Detect which cell encompasses the target text, then output its [X, Y] center coordinate. 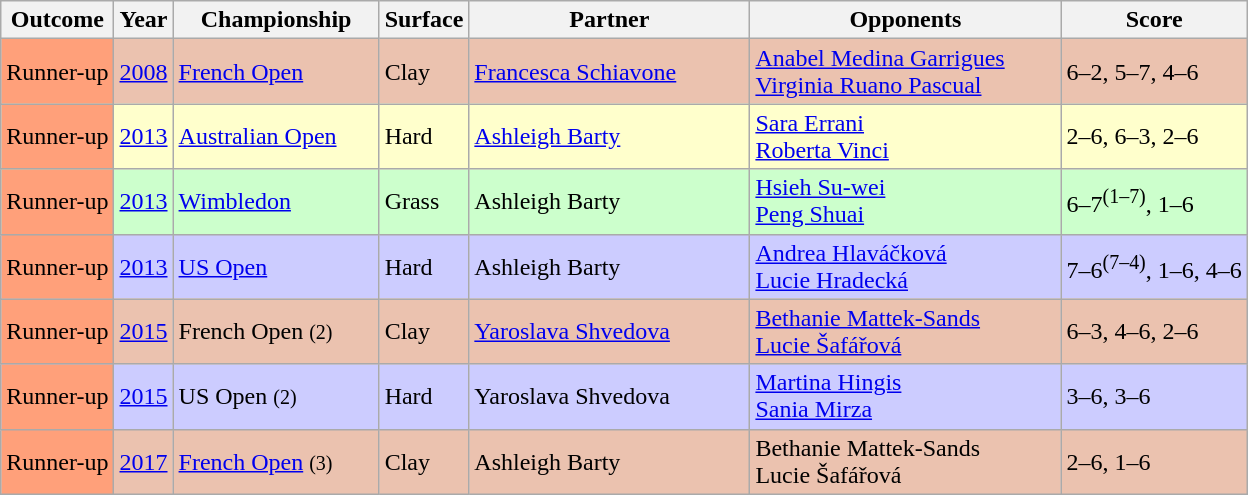
Sara Errani Roberta Vinci [906, 136]
Surface [424, 20]
French Open (3) [276, 462]
French Open (2) [276, 332]
Score [1154, 20]
Outcome [58, 20]
2–6, 6–3, 2–6 [1154, 136]
Francesca Schiavone [610, 72]
US Open [276, 266]
6–2, 5–7, 4–6 [1154, 72]
Year [144, 20]
Martina Hingis Sania Mirza [906, 396]
Australian Open [276, 136]
Grass [424, 202]
Andrea Hlaváčková Lucie Hradecká [906, 266]
6–7(1–7), 1–6 [1154, 202]
Championship [276, 20]
Hsieh Su-wei Peng Shuai [906, 202]
Partner [610, 20]
US Open (2) [276, 396]
3–6, 3–6 [1154, 396]
2017 [144, 462]
Opponents [906, 20]
2–6, 1–6 [1154, 462]
2008 [144, 72]
7–6(7–4), 1–6, 4–6 [1154, 266]
Anabel Medina Garrigues Virginia Ruano Pascual [906, 72]
6–3, 4–6, 2–6 [1154, 332]
Wimbledon [276, 202]
French Open [276, 72]
